Find where the given text appears and provide that cell's center as (X, Y) coordinate. 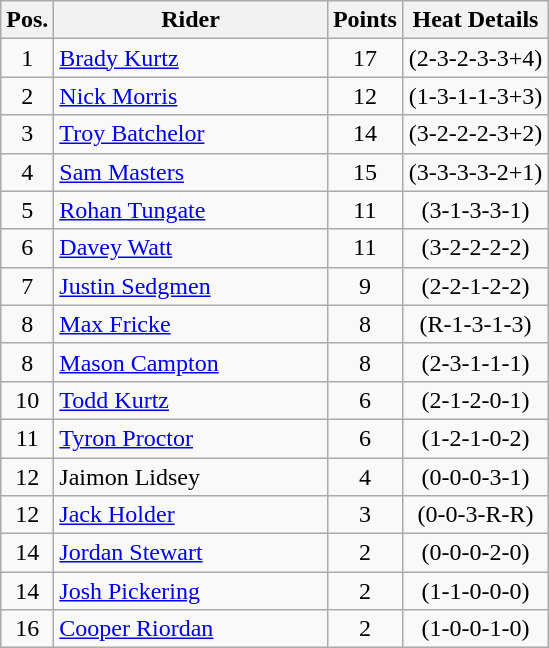
(3-3-3-3-2+1) (475, 172)
Sam Masters (191, 172)
Troy Batchelor (191, 134)
(2-3-1-1-1) (475, 362)
Justin Sedgmen (191, 286)
(2-1-2-0-1) (475, 400)
Heat Details (475, 20)
Tyron Proctor (191, 438)
(3-2-2-2-2) (475, 248)
(1-2-1-0-2) (475, 438)
(R-1-3-1-3) (475, 324)
(2-3-2-3-3+4) (475, 58)
7 (28, 286)
Jordan Stewart (191, 553)
Jaimon Lidsey (191, 477)
Max Fricke (191, 324)
(3-2-2-2-3+2) (475, 134)
10 (28, 400)
(0-0-3-R-R) (475, 515)
5 (28, 210)
Brady Kurtz (191, 58)
(3-1-3-3-1) (475, 210)
17 (364, 58)
Jack Holder (191, 515)
Nick Morris (191, 96)
(2-2-1-2-2) (475, 286)
Points (364, 20)
(1-1-0-0-0) (475, 591)
Mason Campton (191, 362)
9 (364, 286)
Josh Pickering (191, 591)
(1-0-0-1-0) (475, 629)
Rider (191, 20)
Todd Kurtz (191, 400)
Davey Watt (191, 248)
Cooper Riordan (191, 629)
(0-0-0-3-1) (475, 477)
(1-3-1-1-3+3) (475, 96)
Pos. (28, 20)
1 (28, 58)
16 (28, 629)
Rohan Tungate (191, 210)
(0-0-0-2-0) (475, 553)
15 (364, 172)
